Return the (X, Y) coordinate for the center point of the cell that contains the specified text.  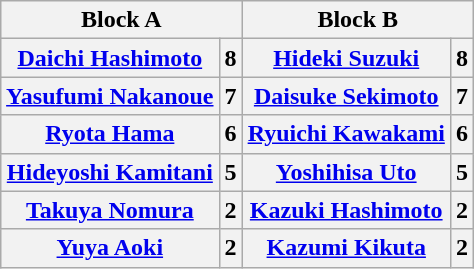
Daichi Hashimoto (110, 58)
Ryuichi Kawakami (346, 134)
Yuya Aoki (110, 248)
Takuya Nomura (110, 210)
Yasufumi Nakanoue (110, 96)
Block A (122, 20)
Hideki Suzuki (346, 58)
Daisuke Sekimoto (346, 96)
Block B (358, 20)
Kazumi Kikuta (346, 248)
Ryota Hama (110, 134)
Yoshihisa Uto (346, 172)
Hideyoshi Kamitani (110, 172)
Kazuki Hashimoto (346, 210)
